Return the (X, Y) coordinate for the center point of the cell that contains the specified text.  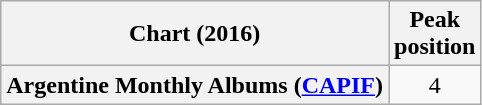
Chart (2016) (195, 34)
Argentine Monthly Albums (CAPIF) (195, 85)
4 (434, 85)
Peakposition (434, 34)
